Detect which cell encompasses the target text, then output its (X, Y) center coordinate. 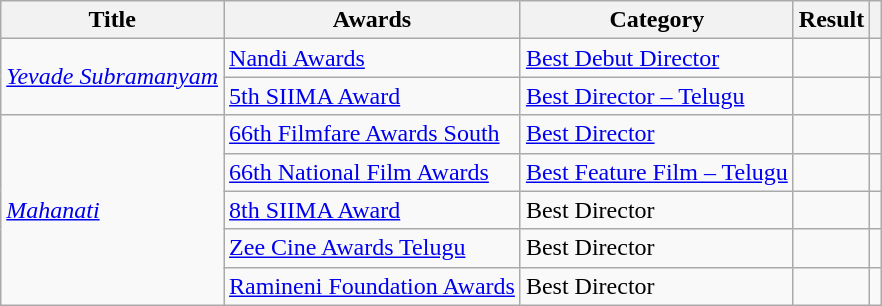
Title (112, 20)
Category (656, 20)
5th SIIMA Award (372, 96)
Best Debut Director (656, 58)
Result (831, 20)
66th National Film Awards (372, 172)
Nandi Awards (372, 58)
66th Filmfare Awards South (372, 134)
8th SIIMA Award (372, 210)
Best Feature Film – Telugu (656, 172)
Awards (372, 20)
Yevade Subramanyam (112, 77)
Ramineni Foundation Awards (372, 286)
Zee Cine Awards Telugu (372, 248)
Best Director – Telugu (656, 96)
Mahanati (112, 210)
